Find where the given text appears and provide that cell's center as [X, Y] coordinate. 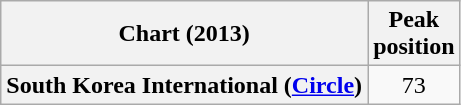
73 [414, 85]
Peakposition [414, 34]
South Korea International (Circle) [184, 85]
Chart (2013) [184, 34]
